From the cell containing the given text, extract its center point as [X, Y] coordinate. 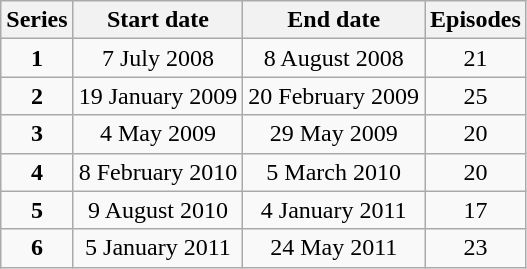
Start date [158, 20]
20 February 2009 [334, 96]
7 July 2008 [158, 58]
17 [476, 210]
4 January 2011 [334, 210]
6 [37, 248]
5 March 2010 [334, 172]
2 [37, 96]
25 [476, 96]
Series [37, 20]
21 [476, 58]
3 [37, 134]
8 February 2010 [158, 172]
Episodes [476, 20]
4 May 2009 [158, 134]
4 [37, 172]
1 [37, 58]
29 May 2009 [334, 134]
24 May 2011 [334, 248]
19 January 2009 [158, 96]
8 August 2008 [334, 58]
23 [476, 248]
5 January 2011 [158, 248]
End date [334, 20]
5 [37, 210]
9 August 2010 [158, 210]
